Determine the [X, Y] coordinate at the center of the cell enclosing the given text.  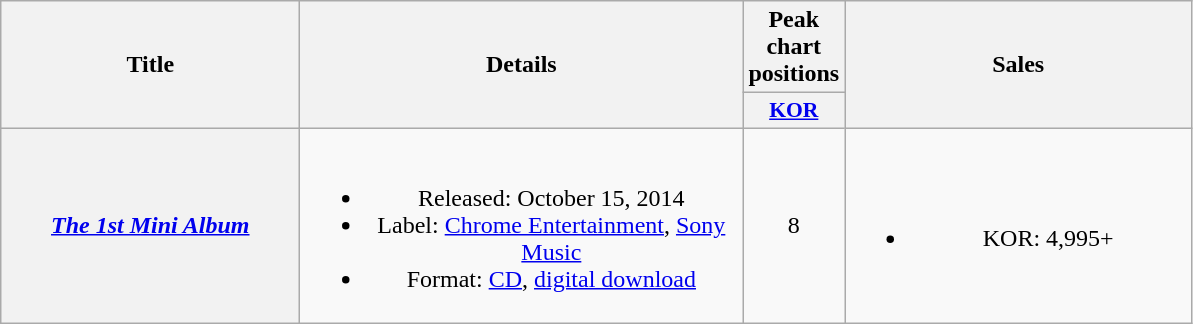
Released: October 15, 2014Label: Chrome Entertainment, Sony MusicFormat: CD, digital download [522, 225]
8 [794, 225]
Sales [1018, 65]
Details [522, 65]
Peak chart positions [794, 47]
The 1st Mini Album [150, 225]
KOR [794, 111]
KOR: 4,995+ [1018, 225]
Title [150, 65]
